Capture the cell that displays the provided text and extract its (X, Y) central coordinate. 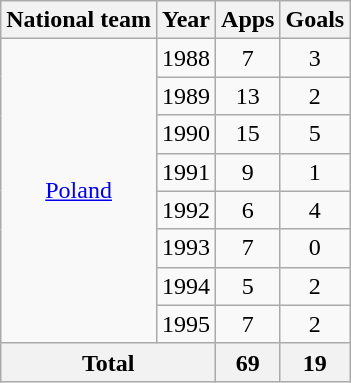
Goals (315, 20)
4 (315, 210)
0 (315, 248)
6 (248, 210)
1993 (186, 248)
9 (248, 172)
Total (108, 362)
1992 (186, 210)
69 (248, 362)
1994 (186, 286)
19 (315, 362)
Apps (248, 20)
15 (248, 134)
1990 (186, 134)
3 (315, 58)
1989 (186, 96)
1991 (186, 172)
1995 (186, 324)
1988 (186, 58)
National team (79, 20)
1 (315, 172)
13 (248, 96)
Year (186, 20)
Poland (79, 191)
